Return the (X, Y) coordinate for the center point of the cell that contains the specified text.  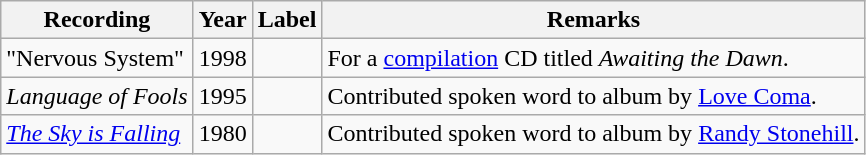
"Nervous System" (97, 58)
Contributed spoken word to album by Randy Stonehill. (594, 134)
1998 (222, 58)
For a compilation CD titled Awaiting the Dawn. (594, 58)
Contributed spoken word to album by Love Coma. (594, 96)
Year (222, 20)
Remarks (594, 20)
Language of Fools (97, 96)
1980 (222, 134)
Label (287, 20)
1995 (222, 96)
Recording (97, 20)
The Sky is Falling (97, 134)
